Find where the given text appears and provide that cell's center as [X, Y] coordinate. 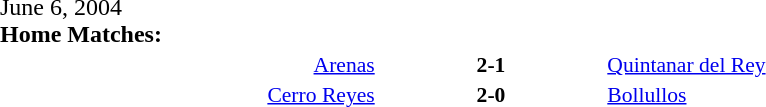
2-1 [492, 64]
